Locate the cell with the specified text and output its [X, Y] center coordinate. 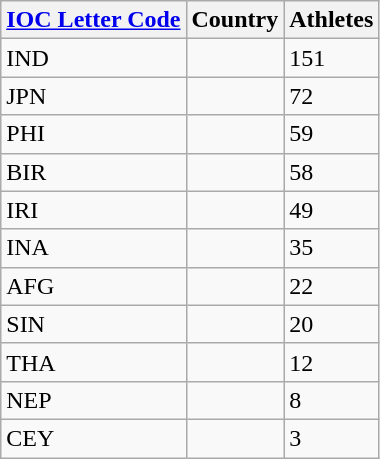
3 [332, 438]
JPN [94, 96]
72 [332, 96]
AFG [94, 286]
8 [332, 400]
Country [235, 20]
BIR [94, 172]
58 [332, 172]
IND [94, 58]
PHI [94, 134]
22 [332, 286]
IRI [94, 210]
12 [332, 362]
49 [332, 210]
INA [94, 248]
20 [332, 324]
CEY [94, 438]
IOC Letter Code [94, 20]
SIN [94, 324]
Athletes [332, 20]
35 [332, 248]
NEP [94, 400]
THA [94, 362]
151 [332, 58]
59 [332, 134]
